Determine the [X, Y] coordinate at the center of the cell enclosing the given text.  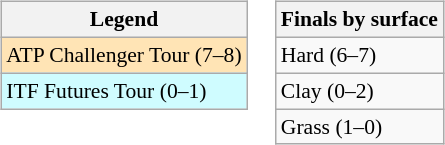
Legend [124, 20]
Hard (6–7) [360, 55]
Clay (0–2) [360, 91]
ITF Futures Tour (0–1) [124, 91]
ATP Challenger Tour (7–8) [124, 55]
Grass (1–0) [360, 127]
Finals by surface [360, 20]
